Capture the cell that displays the provided text and extract its [X, Y] central coordinate. 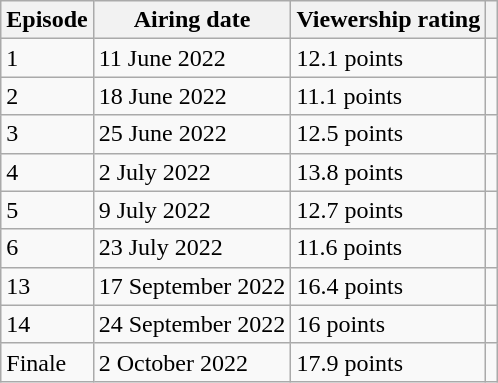
17.9 points [388, 362]
13 [47, 286]
14 [47, 324]
6 [47, 248]
11.1 points [388, 96]
1 [47, 58]
24 September 2022 [192, 324]
25 June 2022 [192, 134]
18 June 2022 [192, 96]
16 points [388, 324]
11.6 points [388, 248]
2 July 2022 [192, 172]
16.4 points [388, 286]
12.7 points [388, 210]
13.8 points [388, 172]
Episode [47, 20]
4 [47, 172]
Finale [47, 362]
Viewership rating [388, 20]
11 June 2022 [192, 58]
23 July 2022 [192, 248]
2 [47, 96]
5 [47, 210]
17 September 2022 [192, 286]
2 October 2022 [192, 362]
12.1 points [388, 58]
Airing date [192, 20]
9 July 2022 [192, 210]
12.5 points [388, 134]
3 [47, 134]
